From the cell containing the given text, extract its center point as (X, Y) coordinate. 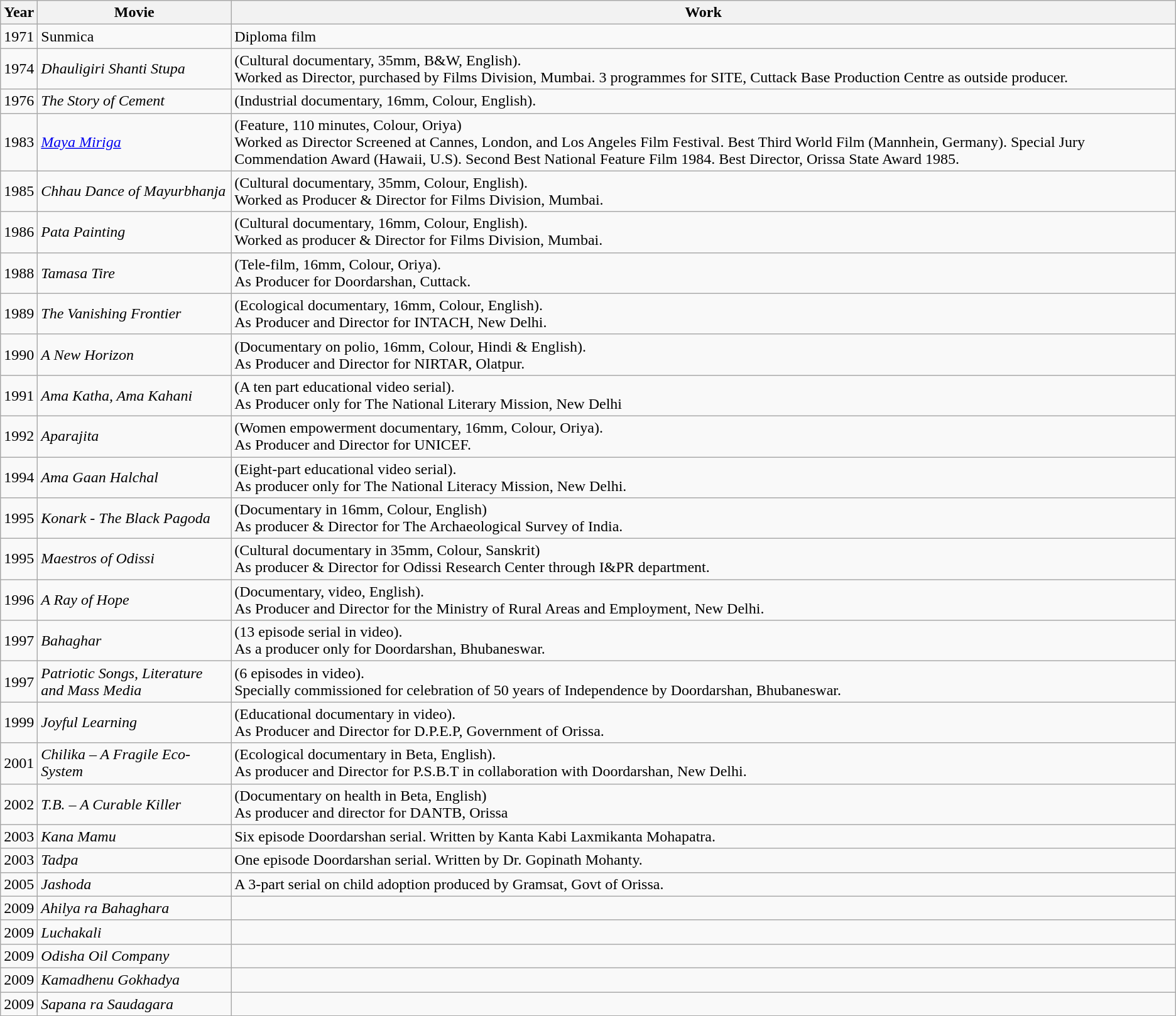
1990 (19, 354)
(Eight-part educational video serial).As producer only for The National Literacy Mission, New Delhi. (704, 477)
Tamasa Tire (134, 273)
Patriotic Songs, Literature and Mass Media (134, 682)
The Vanishing Frontier (134, 314)
Kamadhenu Gokhadya (134, 980)
(Cultural documentary, 35mm, Colour, English).Worked as Producer & Director for Films Division, Mumbai. (704, 191)
Sunmica (134, 36)
Diploma film (704, 36)
Work (704, 13)
Ama Gaan Halchal (134, 477)
Pata Painting (134, 232)
Bahaghar (134, 640)
(Cultural documentary, 16mm, Colour, English).Worked as producer & Director for Films Division, Mumbai. (704, 232)
(Ecological documentary in Beta, English).As producer and Director for P.S.B.T in collaboration with Doordarshan, New Delhi. (704, 764)
(Industrial documentary, 16mm, Colour, English). (704, 101)
Ahilya ra Bahaghara (134, 908)
Konark - The Black Pagoda (134, 519)
(Documentary on polio, 16mm, Colour, Hindi & English).As Producer and Director for NIRTAR, Olatpur. (704, 354)
Tadpa (134, 860)
Six episode Doordarshan serial. Written by Kanta Kabi Laxmikanta Mohapatra. (704, 836)
1996 (19, 600)
1988 (19, 273)
1971 (19, 36)
(Tele-film, 16mm, Colour, Oriya).As Producer for Doordarshan, Cuttack. (704, 273)
(Documentary in 16mm, Colour, English)As producer & Director for The Archaeological Survey of India. (704, 519)
Kana Mamu (134, 836)
1974 (19, 69)
(Ecological documentary, 16mm, Colour, English).As Producer and Director for INTACH, New Delhi. (704, 314)
1999 (19, 722)
(Documentary on health in Beta, English)As producer and director for DANTB, Orissa (704, 804)
(6 episodes in video).Specially commissioned for celebration of 50 years of Independence by Doordarshan, Bhubaneswar. (704, 682)
Joyful Learning (134, 722)
Maestros of Odissi (134, 559)
(Educational documentary in video).As Producer and Director for D.P.E.P, Government of Orissa. (704, 722)
(Cultural documentary in 35mm, Colour, Sanskrit)As producer & Director for Odissi Research Center through I&PR department. (704, 559)
2002 (19, 804)
(Documentary, video, English).As Producer and Director for the Ministry of Rural Areas and Employment, New Delhi. (704, 600)
(13 episode serial in video).As a producer only for Doordarshan, Bhubaneswar. (704, 640)
The Story of Cement (134, 101)
1985 (19, 191)
2005 (19, 884)
Chilika – A Fragile Eco-System (134, 764)
2001 (19, 764)
Movie (134, 13)
Jashoda (134, 884)
Chhau Dance of Mayurbhanja (134, 191)
1989 (19, 314)
A Ray of Hope (134, 600)
(Women empowerment documentary, 16mm, Colour, Oriya).As Producer and Director for UNICEF. (704, 436)
1994 (19, 477)
A New Horizon (134, 354)
Year (19, 13)
Ama Katha, Ama Kahani (134, 396)
Aparajita (134, 436)
1983 (19, 142)
1986 (19, 232)
(A ten part educational video serial).As Producer only for The National Literary Mission, New Delhi (704, 396)
Luchakali (134, 932)
A 3-part serial on child adoption produced by Gramsat, Govt of Orissa. (704, 884)
One episode Doordarshan serial. Written by Dr. Gopinath Mohanty. (704, 860)
Odisha Oil Company (134, 956)
Sapana ra Saudagara (134, 1004)
Dhauligiri Shanti Stupa (134, 69)
Maya Miriga (134, 142)
1992 (19, 436)
T.B. – A Curable Killer (134, 804)
1976 (19, 101)
1991 (19, 396)
